Scan for the cell matching the given text and deliver its [x, y] coordinate at center. 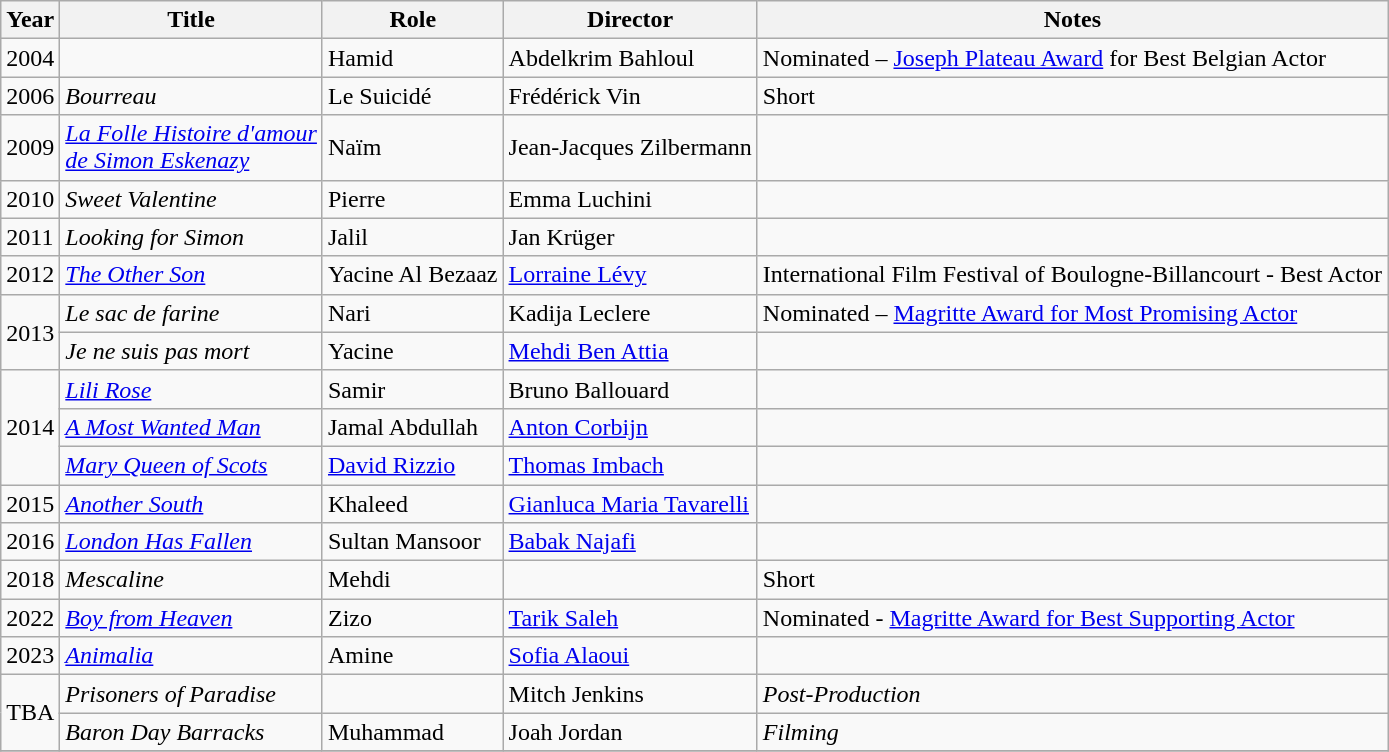
Anton Corbijn [630, 427]
Gianluca Maria Tavarelli [630, 503]
Another South [192, 503]
Muhammad [412, 732]
Jamal Abdullah [412, 427]
International Film Festival of Boulogne-Billancourt - Best Actor [1072, 275]
Notes [1072, 20]
Frédérick Vin [630, 96]
David Rizzio [412, 465]
Kadija Leclere [630, 313]
Bourreau [192, 96]
Samir [412, 389]
Babak Najafi [630, 542]
Sultan Mansoor [412, 542]
Title [192, 20]
Year [30, 20]
Hamid [412, 58]
Animalia [192, 656]
Mescaline [192, 580]
Tarik Saleh [630, 618]
Director [630, 20]
The Other Son [192, 275]
2004 [30, 58]
Amine [412, 656]
2023 [30, 656]
Baron Day Barracks [192, 732]
Jean-Jacques Zilbermann [630, 148]
2013 [30, 332]
2014 [30, 427]
2016 [30, 542]
Emma Luchini [630, 199]
Khaleed [412, 503]
Filming [1072, 732]
Boy from Heaven [192, 618]
Role [412, 20]
Mitch Jenkins [630, 694]
2012 [30, 275]
2022 [30, 618]
Jalil [412, 237]
2018 [30, 580]
Mary Queen of Scots [192, 465]
Nominated - Magritte Award for Best Supporting Actor [1072, 618]
Je ne suis pas mort [192, 351]
La Folle Histoire d'amour de Simon Eskenazy [192, 148]
Mehdi [412, 580]
Le Suicidé [412, 96]
Lili Rose [192, 389]
TBA [30, 713]
Looking for Simon [192, 237]
Yacine [412, 351]
Bruno Ballouard [630, 389]
Lorraine Lévy [630, 275]
A Most Wanted Man [192, 427]
2015 [30, 503]
Pierre [412, 199]
Thomas Imbach [630, 465]
2011 [30, 237]
Nari [412, 313]
2009 [30, 148]
Yacine Al Bezaaz [412, 275]
London Has Fallen [192, 542]
Prisoners of Paradise [192, 694]
Sofia Alaoui [630, 656]
Joah Jordan [630, 732]
Nominated – Magritte Award for Most Promising Actor [1072, 313]
Zizo [412, 618]
Sweet Valentine [192, 199]
Nominated – Joseph Plateau Award for Best Belgian Actor [1072, 58]
Post-Production [1072, 694]
Naïm [412, 148]
Le sac de farine [192, 313]
Jan Krüger [630, 237]
2010 [30, 199]
Mehdi Ben Attia [630, 351]
2006 [30, 96]
Abdelkrim Bahloul [630, 58]
